Detect which cell encompasses the target text, then output its [X, Y] center coordinate. 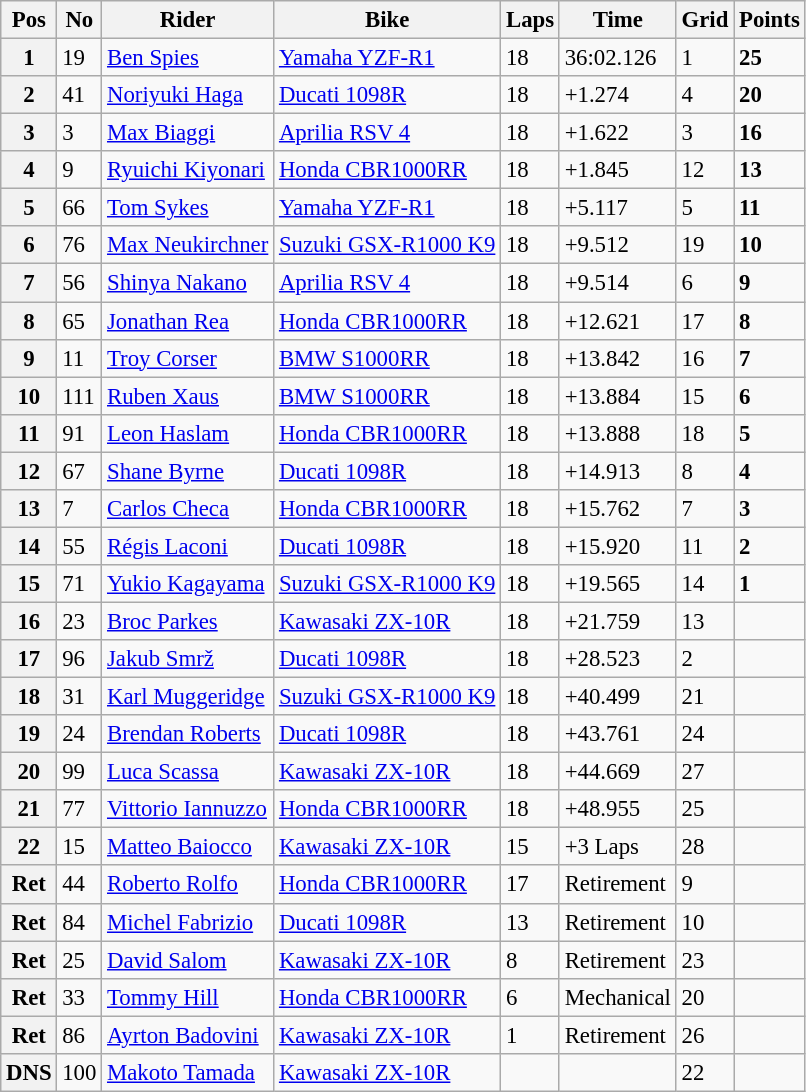
100 [80, 1073]
+48.955 [618, 809]
+13.842 [618, 358]
Shinya Nakano [188, 283]
No [80, 20]
44 [80, 885]
66 [80, 208]
65 [80, 321]
41 [80, 95]
Matteo Baiocco [188, 847]
71 [80, 584]
Rider [188, 20]
Mechanical [618, 997]
+13.888 [618, 433]
+15.762 [618, 509]
Tom Sykes [188, 208]
+28.523 [618, 659]
Brendan Roberts [188, 734]
Régis Laconi [188, 546]
Carlos Checa [188, 509]
+3 Laps [618, 847]
Pos [29, 20]
Bike [388, 20]
+14.913 [618, 471]
Makoto Tamada [188, 1073]
Max Neukirchner [188, 245]
28 [704, 847]
Laps [530, 20]
111 [80, 396]
Troy Corser [188, 358]
+9.512 [618, 245]
+43.761 [618, 734]
+44.669 [618, 772]
31 [80, 697]
+1.845 [618, 170]
33 [80, 997]
91 [80, 433]
86 [80, 1035]
67 [80, 471]
77 [80, 809]
+13.884 [618, 396]
Time [618, 20]
Karl Muggeridge [188, 697]
99 [80, 772]
26 [704, 1035]
+1.274 [618, 95]
Roberto Rolfo [188, 885]
+1.622 [618, 133]
Ryuichi Kiyonari [188, 170]
Jakub Smrž [188, 659]
Shane Byrne [188, 471]
56 [80, 283]
76 [80, 245]
Luca Scassa [188, 772]
Noriyuki Haga [188, 95]
+15.920 [618, 546]
+12.621 [618, 321]
36:02.126 [618, 58]
55 [80, 546]
Michel Fabrizio [188, 922]
Yukio Kagayama [188, 584]
84 [80, 922]
Ben Spies [188, 58]
David Salom [188, 960]
Broc Parkes [188, 621]
+21.759 [618, 621]
Tommy Hill [188, 997]
Grid [704, 20]
Max Biaggi [188, 133]
Leon Haslam [188, 433]
+40.499 [618, 697]
Ayrton Badovini [188, 1035]
27 [704, 772]
+5.117 [618, 208]
+9.514 [618, 283]
Jonathan Rea [188, 321]
96 [80, 659]
Vittorio Iannuzzo [188, 809]
Ruben Xaus [188, 396]
Points [770, 20]
+19.565 [618, 584]
DNS [29, 1073]
